Extract the [X, Y] coordinate from the center of the cell holding the provided text.  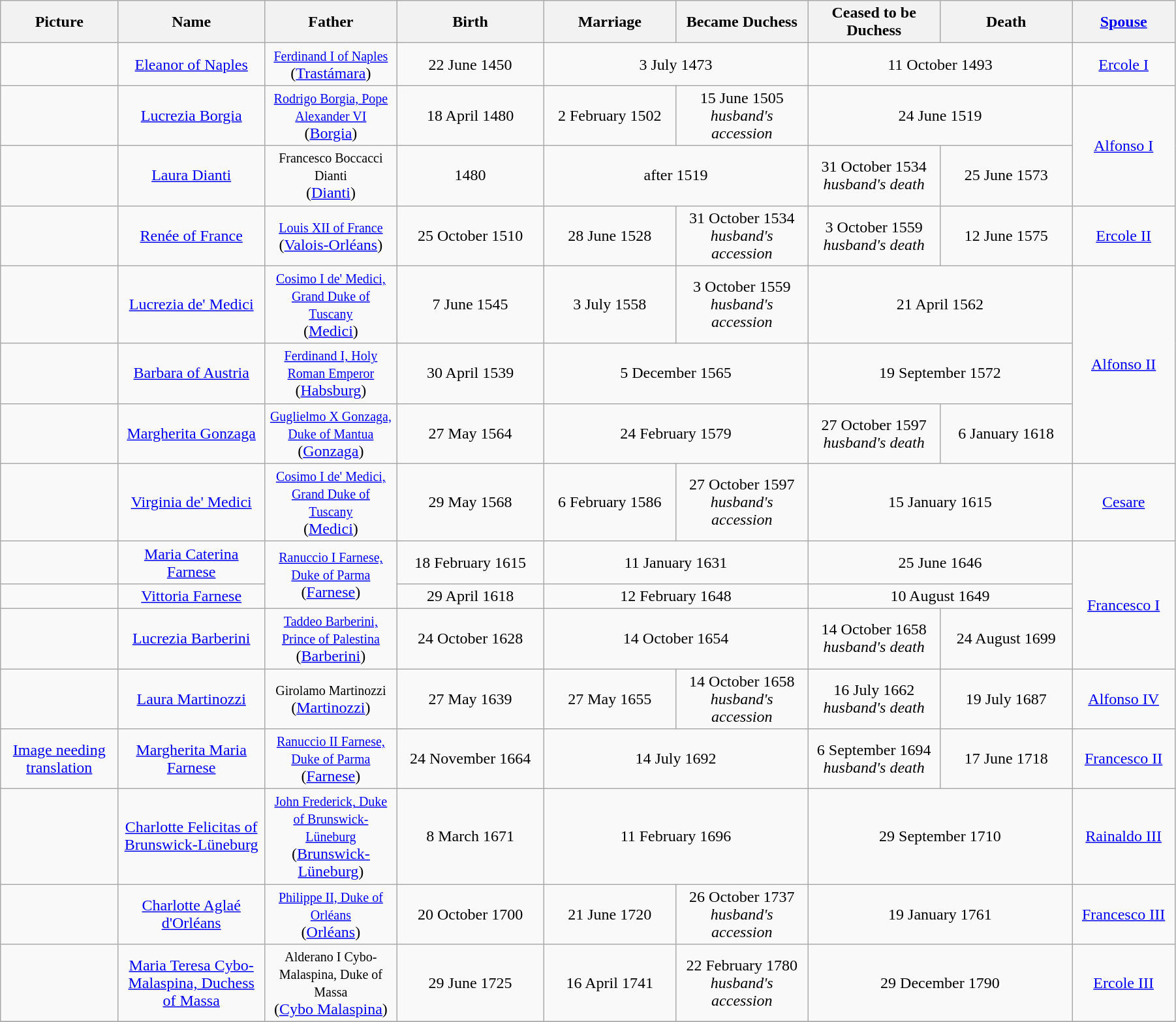
Rodrigo Borgia, Pope Alexander VI (Borgia) [331, 116]
25 October 1510 [470, 236]
3 October 1559husband's death [874, 236]
20 October 1700 [470, 914]
Image needing translation [59, 759]
Francesco II [1124, 759]
7 June 1545 [470, 304]
Marriage [610, 22]
6 January 1618 [1006, 433]
Maria Caterina Farnese [192, 563]
Name [192, 22]
22 February 1780husband's accession [742, 983]
12 June 1575 [1006, 236]
Taddeo Barberini, Prince of Palestina (Barberini) [331, 638]
Renée of France [192, 236]
14 October 1654 [676, 638]
18 April 1480 [470, 116]
Philippe II, Duke of Orléans (Orléans) [331, 914]
29 September 1710 [940, 837]
Lucrezia de' Medici [192, 304]
15 June 1505husband's accession [742, 116]
17 June 1718 [1006, 759]
after 1519 [676, 176]
Ranuccio II Farnese, Duke of Parma (Farnese) [331, 759]
Girolamo Martinozzi (Martinozzi) [331, 698]
Ferdinand I, Holy Roman Emperor (Habsburg) [331, 373]
27 May 1655 [610, 698]
Lucrezia Borgia [192, 116]
19 July 1687 [1006, 698]
18 February 1615 [470, 563]
Spouse [1124, 22]
16 July 1662husband's death [874, 698]
Lucrezia Barberini [192, 638]
Francesco Boccacci Dianti (Dianti) [331, 176]
Father [331, 22]
24 October 1628 [470, 638]
Louis XII of France (Valois-Orléans) [331, 236]
Virginia de' Medici [192, 503]
1480 [470, 176]
Ranuccio I Farnese, Duke of Parma (Farnese) [331, 574]
11 October 1493 [940, 64]
24 February 1579 [676, 433]
14 October 1658husband's accession [742, 698]
30 April 1539 [470, 373]
10 August 1649 [940, 596]
14 October 1658husband's death [874, 638]
Eleanor of Naples [192, 64]
29 June 1725 [470, 983]
Ceased to be Duchess [874, 22]
Laura Martinozzi [192, 698]
Charlotte Aglaé d'Orléans [192, 914]
27 October 1597husband's accession [742, 503]
25 June 1646 [940, 563]
22 June 1450 [470, 64]
Death [1006, 22]
19 January 1761 [940, 914]
3 October 1559husband's accession [742, 304]
Ercole II [1124, 236]
Francesco I [1124, 604]
14 July 1692 [676, 759]
27 May 1639 [470, 698]
Ercole III [1124, 983]
6 February 1586 [610, 503]
29 May 1568 [470, 503]
Laura Dianti [192, 176]
Ferdinand I of Naples (Trastámara) [331, 64]
Barbara of Austria [192, 373]
Alderano I Cybo-Malaspina, Duke of Massa (Cybo Malaspina) [331, 983]
Alfonso II [1124, 364]
3 July 1473 [676, 64]
11 January 1631 [676, 563]
15 January 1615 [940, 503]
27 October 1597husband's death [874, 433]
2 February 1502 [610, 116]
Guglielmo X Gonzaga, Duke of Mantua (Gonzaga) [331, 433]
21 June 1720 [610, 914]
Became Duchess [742, 22]
Cesare [1124, 503]
19 September 1572 [940, 373]
29 December 1790 [940, 983]
Margherita Maria Farnese [192, 759]
Picture [59, 22]
25 June 1573 [1006, 176]
6 September 1694husband's death [874, 759]
Birth [470, 22]
Ercole I [1124, 64]
Margherita Gonzaga [192, 433]
21 April 1562 [940, 304]
5 December 1565 [676, 373]
28 June 1528 [610, 236]
8 March 1671 [470, 837]
Rainaldo III [1124, 837]
31 October 1534husband's accession [742, 236]
3 July 1558 [610, 304]
12 February 1648 [676, 596]
16 April 1741 [610, 983]
31 October 1534husband's death [874, 176]
11 February 1696 [676, 837]
24 June 1519 [940, 116]
29 April 1618 [470, 596]
24 November 1664 [470, 759]
Maria Teresa Cybo-Malaspina, Duchess of Massa [192, 983]
John Frederick, Duke of Brunswick-Lüneburg (Brunswick-Lüneburg) [331, 837]
24 August 1699 [1006, 638]
Alfonso IV [1124, 698]
26 October 1737husband's accession [742, 914]
Charlotte Felicitas of Brunswick-Lüneburg [192, 837]
27 May 1564 [470, 433]
Francesco III [1124, 914]
Vittoria Farnese [192, 596]
Alfonso I [1124, 146]
